Return [X, Y] of the center of cell containing provided text 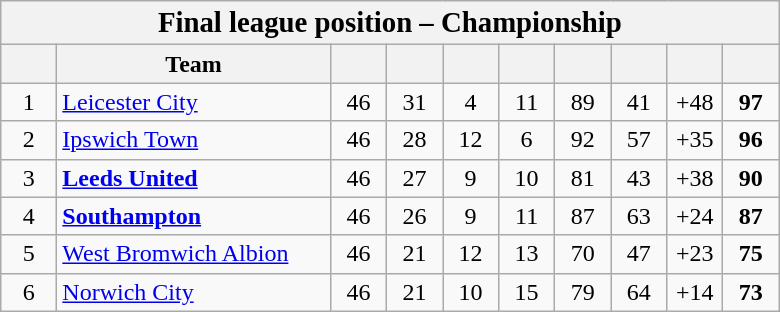
63 [639, 216]
96 [751, 140]
West Bromwich Albion [194, 254]
Norwich City [194, 292]
81 [583, 178]
3 [29, 178]
Leeds United [194, 178]
Ipswich Town [194, 140]
70 [583, 254]
+24 [695, 216]
73 [751, 292]
15 [527, 292]
+48 [695, 102]
97 [751, 102]
41 [639, 102]
+14 [695, 292]
13 [527, 254]
27 [414, 178]
47 [639, 254]
1 [29, 102]
Southampton [194, 216]
90 [751, 178]
31 [414, 102]
Team [194, 64]
57 [639, 140]
89 [583, 102]
Leicester City [194, 102]
92 [583, 140]
28 [414, 140]
43 [639, 178]
Final league position – Championship [390, 23]
79 [583, 292]
75 [751, 254]
2 [29, 140]
26 [414, 216]
+35 [695, 140]
64 [639, 292]
+23 [695, 254]
+38 [695, 178]
5 [29, 254]
